Locate the cell with the specified text and output its [X, Y] center coordinate. 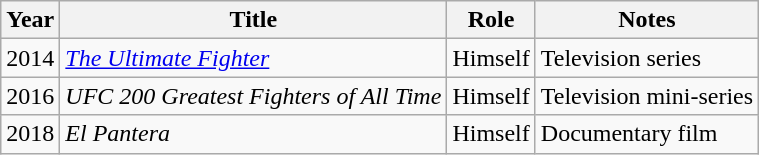
2016 [30, 96]
Year [30, 20]
Television series [646, 58]
Title [254, 20]
Television mini-series [646, 96]
Documentary film [646, 134]
Notes [646, 20]
UFC 200 Greatest Fighters of All Time [254, 96]
The Ultimate Fighter [254, 58]
2014 [30, 58]
2018 [30, 134]
Role [491, 20]
El Pantera [254, 134]
